From the cell containing the given text, extract its center point as [x, y] coordinate. 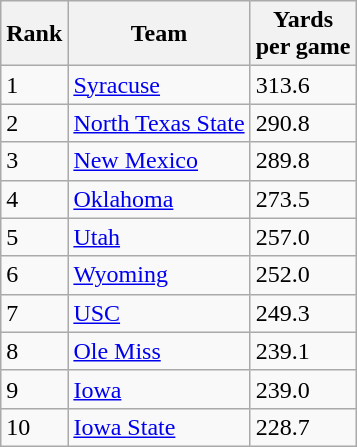
5 [34, 237]
10 [34, 427]
Wyoming [159, 275]
6 [34, 275]
313.6 [303, 85]
Syracuse [159, 85]
Iowa [159, 389]
2 [34, 123]
Utah [159, 237]
Ole Miss [159, 351]
Rank [34, 34]
1 [34, 85]
252.0 [303, 275]
239.1 [303, 351]
290.8 [303, 123]
289.8 [303, 161]
4 [34, 199]
Iowa State [159, 427]
249.3 [303, 313]
New Mexico [159, 161]
228.7 [303, 427]
North Texas State [159, 123]
3 [34, 161]
Team [159, 34]
USC [159, 313]
257.0 [303, 237]
Yardsper game [303, 34]
239.0 [303, 389]
Oklahoma [159, 199]
8 [34, 351]
273.5 [303, 199]
9 [34, 389]
7 [34, 313]
